Return [X, Y] of the center of cell containing provided text 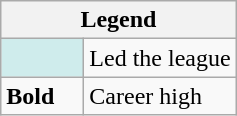
Bold [42, 96]
Led the league [160, 58]
Career high [160, 96]
Legend [118, 20]
